Determine the (X, Y) coordinate at the center of the cell enclosing the given text.  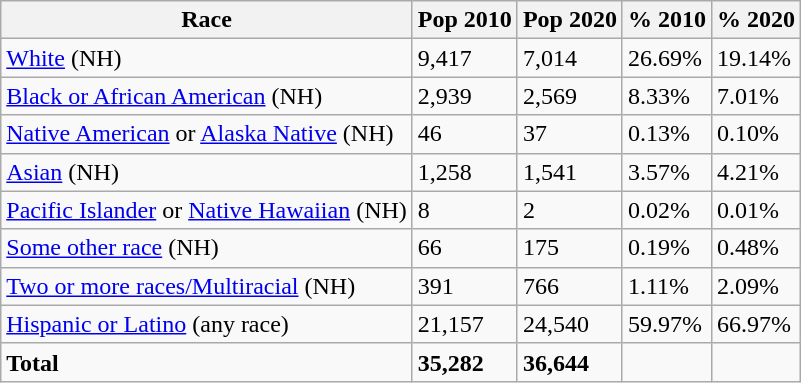
36,644 (570, 362)
66 (464, 248)
8 (464, 210)
Asian (NH) (207, 172)
Total (207, 362)
7.01% (756, 96)
1.11% (666, 286)
46 (464, 134)
7,014 (570, 58)
4.21% (756, 172)
Pacific Islander or Native Hawaiian (NH) (207, 210)
766 (570, 286)
2 (570, 210)
0.19% (666, 248)
26.69% (666, 58)
37 (570, 134)
Race (207, 20)
White (NH) (207, 58)
2,939 (464, 96)
1,258 (464, 172)
Native American or Alaska Native (NH) (207, 134)
0.01% (756, 210)
35,282 (464, 362)
Some other race (NH) (207, 248)
8.33% (666, 96)
9,417 (464, 58)
59.97% (666, 324)
% 2010 (666, 20)
Black or African American (NH) (207, 96)
Hispanic or Latino (any race) (207, 324)
Two or more races/Multiracial (NH) (207, 286)
0.02% (666, 210)
21,157 (464, 324)
2,569 (570, 96)
Pop 2020 (570, 20)
0.48% (756, 248)
1,541 (570, 172)
19.14% (756, 58)
0.13% (666, 134)
0.10% (756, 134)
Pop 2010 (464, 20)
24,540 (570, 324)
3.57% (666, 172)
175 (570, 248)
2.09% (756, 286)
% 2020 (756, 20)
66.97% (756, 324)
391 (464, 286)
